For the text-containing cell, return its midpoint in (X, Y) coordinate format. 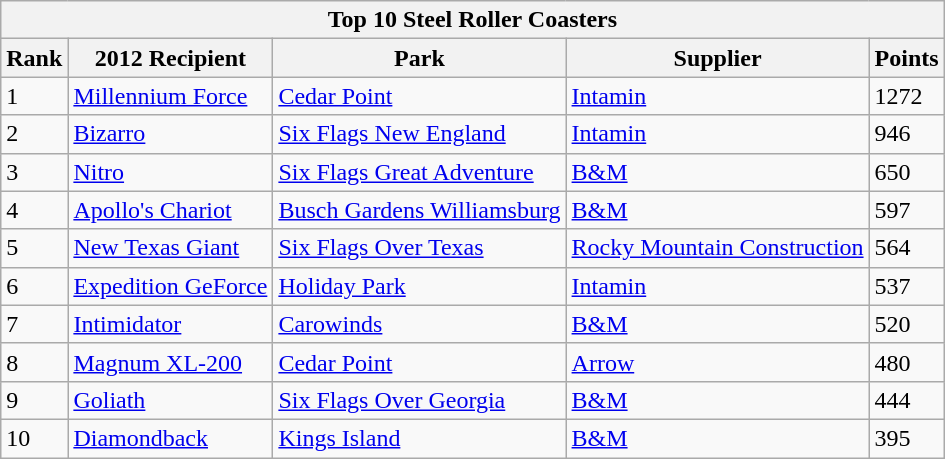
1272 (906, 96)
Arrow (718, 362)
8 (34, 362)
444 (906, 400)
Six Flags Great Adventure (420, 172)
Magnum XL-200 (170, 362)
Six Flags Over Georgia (420, 400)
7 (34, 324)
4 (34, 210)
1 (34, 96)
650 (906, 172)
Busch Gardens Williamsburg (420, 210)
Apollo's Chariot (170, 210)
5 (34, 248)
Diamondback (170, 438)
Rank (34, 58)
Six Flags New England (420, 134)
Nitro (170, 172)
480 (906, 362)
597 (906, 210)
3 (34, 172)
Carowinds (420, 324)
564 (906, 248)
Bizarro (170, 134)
New Texas Giant (170, 248)
Expedition GeForce (170, 286)
Top 10 Steel Roller Coasters (472, 20)
520 (906, 324)
946 (906, 134)
9 (34, 400)
Intimidator (170, 324)
537 (906, 286)
Rocky Mountain Construction (718, 248)
6 (34, 286)
Holiday Park (420, 286)
2012 Recipient (170, 58)
Millennium Force (170, 96)
395 (906, 438)
Supplier (718, 58)
Kings Island (420, 438)
Points (906, 58)
10 (34, 438)
Goliath (170, 400)
2 (34, 134)
Six Flags Over Texas (420, 248)
Park (420, 58)
